From the cell containing the given text, extract its center point as (X, Y) coordinate. 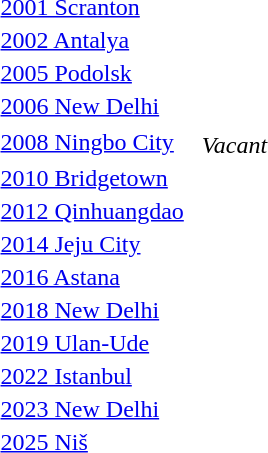
Vacant (234, 145)
